Return (X, Y) of the center of cell containing provided text 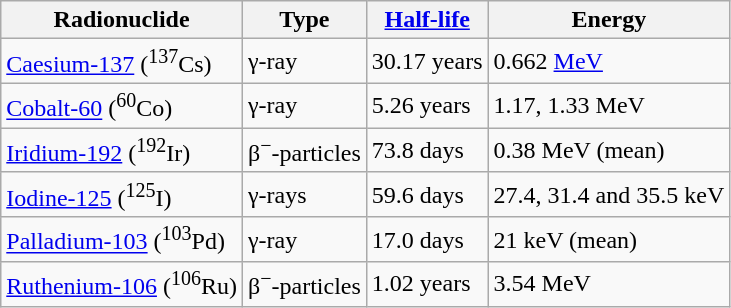
Half-life (427, 20)
5.26 years (427, 106)
γ-rays (304, 194)
Radionuclide (122, 20)
30.17 years (427, 62)
Energy (609, 20)
1.17, 1.33 MeV (609, 106)
Iridium-192 (192Ir) (122, 150)
17.0 days (427, 240)
Ruthenium-106 (106Ru) (122, 284)
3.54 MeV (609, 284)
Cobalt-60 (60Co) (122, 106)
73.8 days (427, 150)
1.02 years (427, 284)
27.4, 31.4 and 35.5 keV (609, 194)
59.6 days (427, 194)
0.662 MeV (609, 62)
0.38 MeV (mean) (609, 150)
Caesium-137 (137Cs) (122, 62)
Palladium-103 (103Pd) (122, 240)
21 keV (mean) (609, 240)
Iodine-125 (125I) (122, 194)
Type (304, 20)
